Output the [x, y] coordinate of the center of the cell containing the given text.  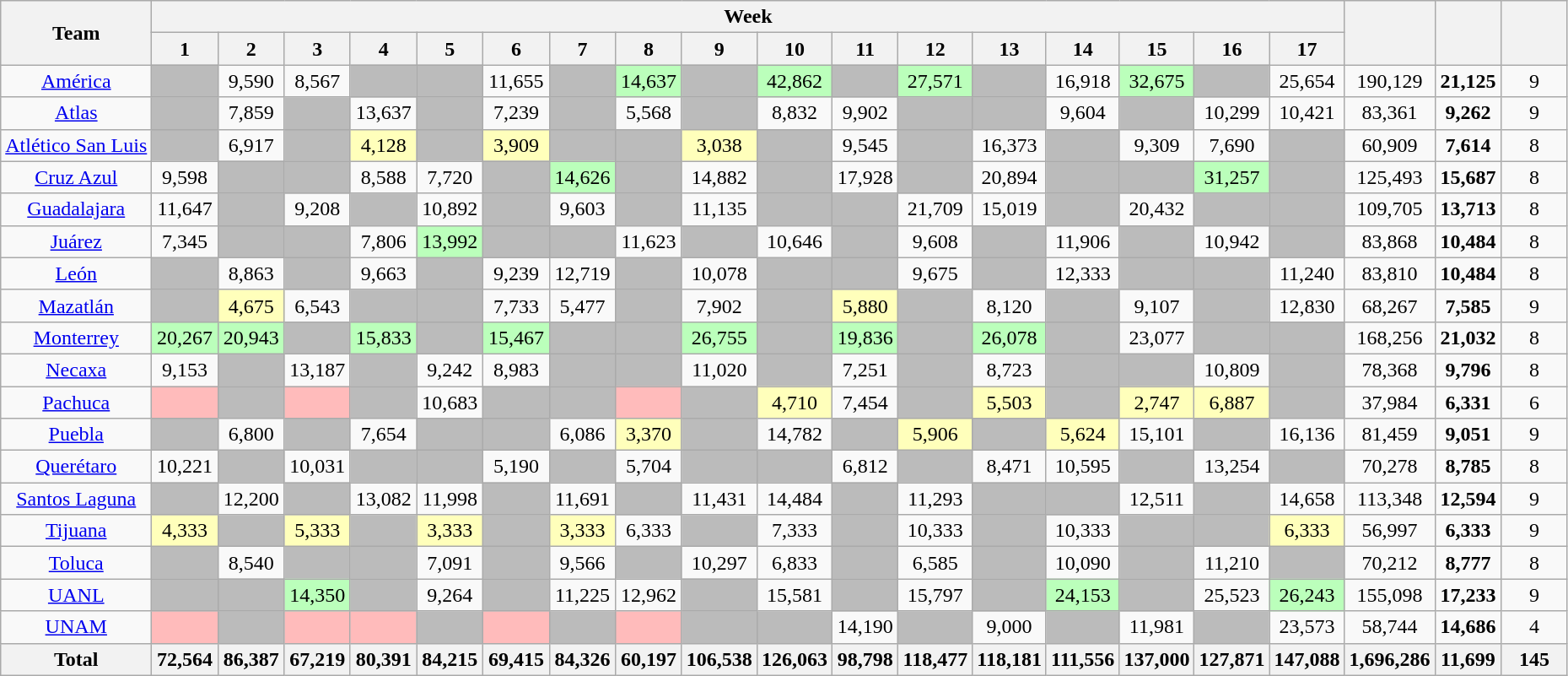
15,467 [516, 338]
11 [865, 49]
9,000 [1010, 627]
14,626 [582, 177]
190,129 [1390, 81]
7,733 [516, 306]
147,088 [1307, 659]
11,240 [1307, 273]
14,882 [719, 177]
9,598 [186, 177]
América [76, 81]
9,604 [1082, 113]
León [76, 273]
6,917 [251, 145]
11,210 [1231, 563]
3 [317, 49]
10,595 [1082, 467]
14,484 [795, 499]
10,683 [450, 403]
10,809 [1231, 370]
16 [1231, 49]
13,992 [450, 241]
15 [1157, 49]
81,459 [1390, 435]
6,833 [795, 563]
15,019 [1010, 209]
26,078 [1010, 338]
56,997 [1390, 531]
8,863 [251, 273]
9,566 [582, 563]
10,090 [1082, 563]
17 [1307, 49]
14,350 [317, 595]
10,892 [450, 209]
5,190 [516, 467]
10 [795, 49]
7,654 [383, 435]
8,777 [1468, 563]
Monterrey [76, 338]
9,242 [450, 370]
69,415 [516, 659]
10,421 [1307, 113]
12,333 [1082, 273]
4,675 [251, 306]
Atlas [76, 113]
11,623 [649, 241]
8,471 [1010, 467]
Total [76, 659]
12,962 [649, 595]
12,594 [1468, 499]
9,902 [865, 113]
32,675 [1157, 81]
11,906 [1082, 241]
Juárez [76, 241]
13,254 [1231, 467]
UNAM [76, 627]
83,361 [1390, 113]
25,654 [1307, 81]
7,806 [383, 241]
11,655 [516, 81]
13,637 [383, 113]
15,797 [935, 595]
5,333 [317, 531]
5,568 [649, 113]
10,221 [186, 467]
3,370 [649, 435]
7,333 [795, 531]
15,101 [1157, 435]
11,135 [719, 209]
9,608 [935, 241]
37,984 [1390, 403]
Necaxa [76, 370]
86,387 [251, 659]
Guadalajara [76, 209]
Cruz Azul [76, 177]
UANL [76, 595]
42,862 [795, 81]
9,675 [935, 273]
9,590 [251, 81]
Toluca [76, 563]
12 [935, 49]
16,373 [1010, 145]
60,909 [1390, 145]
7,859 [251, 113]
5 [450, 49]
9,239 [516, 273]
11,998 [450, 499]
13,713 [1468, 209]
10,078 [719, 273]
19,836 [865, 338]
11,293 [935, 499]
Mazatlán [76, 306]
8,832 [795, 113]
11,981 [1157, 627]
84,215 [450, 659]
9,051 [1468, 435]
155,098 [1390, 595]
9,796 [1468, 370]
14,782 [795, 435]
118,477 [935, 659]
14,190 [865, 627]
11,020 [719, 370]
Atlético San Luis [76, 145]
Querétaro [76, 467]
78,368 [1390, 370]
5,906 [935, 435]
17,928 [865, 177]
13 [1010, 49]
8,785 [1468, 467]
15,581 [795, 595]
14,637 [649, 81]
26,755 [719, 338]
20,267 [186, 338]
Santos Laguna [76, 499]
8,723 [1010, 370]
111,556 [1082, 659]
126,063 [795, 659]
4,128 [383, 145]
6,585 [935, 563]
6,887 [1231, 403]
14,686 [1468, 627]
6,086 [582, 435]
1,696,286 [1390, 659]
70,212 [1390, 563]
83,810 [1390, 273]
5,624 [1082, 435]
25,523 [1231, 595]
6,331 [1468, 403]
7,585 [1468, 306]
98,798 [865, 659]
6,543 [317, 306]
20,894 [1010, 177]
168,256 [1390, 338]
11,691 [582, 499]
2,747 [1157, 403]
7,454 [865, 403]
84,326 [582, 659]
5,477 [582, 306]
10,031 [317, 467]
7,091 [450, 563]
106,538 [719, 659]
14 [1082, 49]
10,297 [719, 563]
12,200 [251, 499]
58,744 [1390, 627]
21,125 [1468, 81]
9,309 [1157, 145]
16,918 [1082, 81]
145 [1535, 659]
24,153 [1082, 595]
13,082 [383, 499]
21,032 [1468, 338]
2 [251, 49]
9,208 [317, 209]
9,545 [865, 145]
31,257 [1231, 177]
80,391 [383, 659]
7,614 [1468, 145]
13,187 [317, 370]
12,830 [1307, 306]
9,264 [450, 595]
8,567 [317, 81]
20,943 [251, 338]
7,902 [719, 306]
1 [186, 49]
Team [76, 33]
Puebla [76, 435]
17,233 [1468, 595]
125,493 [1390, 177]
72,564 [186, 659]
7 [582, 49]
11,699 [1468, 659]
14,658 [1307, 499]
15,833 [383, 338]
9,153 [186, 370]
12,511 [1157, 499]
16,136 [1307, 435]
11,431 [719, 499]
6,800 [251, 435]
11,225 [582, 595]
83,868 [1390, 241]
21,709 [935, 209]
68,267 [1390, 306]
70,278 [1390, 467]
8,983 [516, 370]
67,219 [317, 659]
7,690 [1231, 145]
11,647 [186, 209]
20,432 [1157, 209]
127,871 [1231, 659]
118,181 [1010, 659]
27,571 [935, 81]
Pachuca [76, 403]
23,573 [1307, 627]
9,107 [1157, 306]
4,710 [795, 403]
10,646 [795, 241]
7,251 [865, 370]
6,812 [865, 467]
4,333 [186, 531]
7,720 [450, 177]
60,197 [649, 659]
10,942 [1231, 241]
5,503 [1010, 403]
7,239 [516, 113]
8,120 [1010, 306]
10,299 [1231, 113]
3,909 [516, 145]
8,540 [251, 563]
26,243 [1307, 595]
8,588 [383, 177]
15,687 [1468, 177]
9,603 [582, 209]
12,719 [582, 273]
9,262 [1468, 113]
23,077 [1157, 338]
113,348 [1390, 499]
5,880 [865, 306]
Week [748, 17]
3,038 [719, 145]
109,705 [1390, 209]
5,704 [649, 467]
Tijuana [76, 531]
137,000 [1157, 659]
7,345 [186, 241]
9,663 [383, 273]
